Capture the cell that displays the provided text and extract its (X, Y) central coordinate. 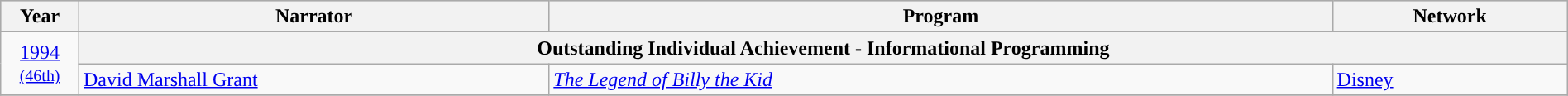
David Marshall Grant (313, 79)
1994(46th) (40, 64)
The Legend of Billy the Kid (941, 79)
Narrator (313, 17)
Program (941, 17)
Network (1450, 17)
Year (40, 17)
Outstanding Individual Achievement - Informational Programming (823, 48)
Disney (1450, 79)
